Search for the cell housing the specified text and yield its (X, Y) center coordinate. 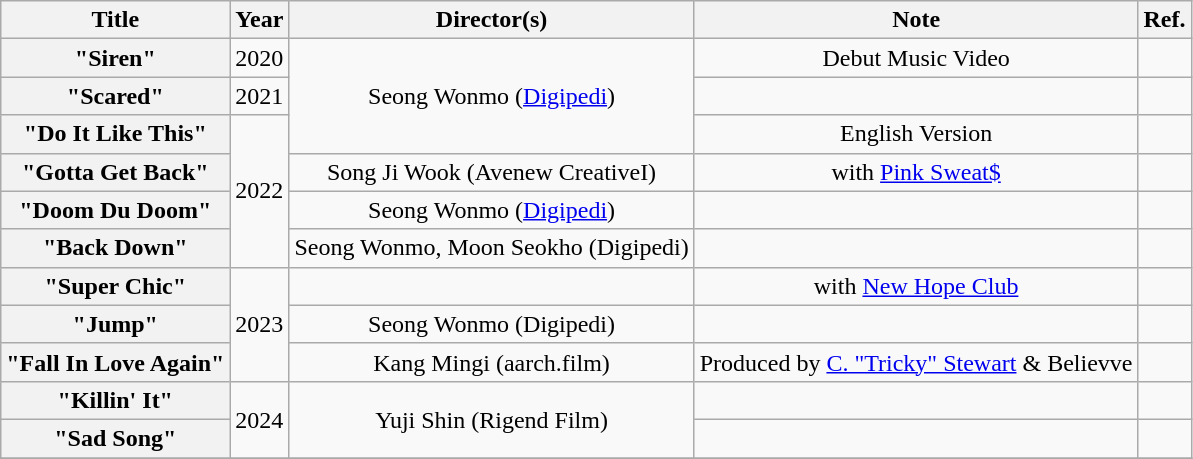
"Siren" (116, 58)
"Sad Song" (116, 438)
Note (916, 20)
Yuji Shin (Rigend Film) (492, 419)
Song Ji Wook (Avenew CreativeI) (492, 172)
2020 (260, 58)
Produced by C. "Tricky" Stewart & Believve (916, 362)
"Jump" (116, 324)
"Fall In Love Again" (116, 362)
Seong Wonmo, Moon Seokho (Digipedi) (492, 248)
2021 (260, 96)
"Back Down" (116, 248)
Kang Mingi (aarch.film) (492, 362)
"Killin' It" (116, 400)
Ref. (1164, 20)
2023 (260, 324)
"Scared" (116, 96)
with New Hope Club (916, 286)
English Version (916, 134)
Director(s) (492, 20)
Title (116, 20)
2024 (260, 419)
"Doom Du Doom" (116, 210)
Debut Music Video (916, 58)
2022 (260, 191)
"Super Chic" (116, 286)
"Gotta Get Back" (116, 172)
Year (260, 20)
with Pink Sweat$ (916, 172)
"Do It Like This" (116, 134)
